Search for the cell housing the specified text and yield its [X, Y] center coordinate. 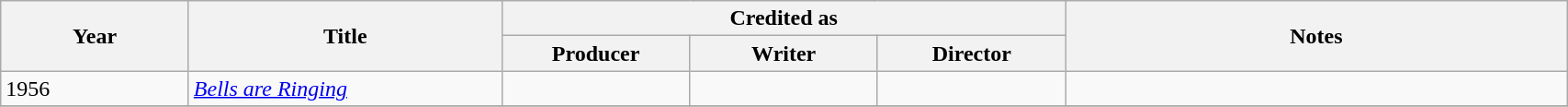
Bells are Ringing [345, 89]
Writer [784, 53]
Year [96, 36]
Credited as [784, 18]
Producer [595, 53]
Title [345, 36]
Director [972, 53]
1956 [96, 89]
Notes [1316, 36]
